Capture the cell that displays the provided text and extract its [x, y] central coordinate. 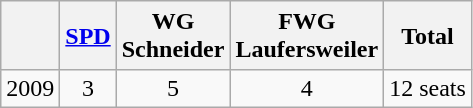
FWGLaufersweiler [307, 36]
WGSchneider [173, 36]
12 seats [428, 88]
5 [173, 88]
SPD [88, 36]
3 [88, 88]
Total [428, 36]
4 [307, 88]
2009 [30, 88]
